Return the [X, Y] coordinate for the center point of the cell that contains the specified text.  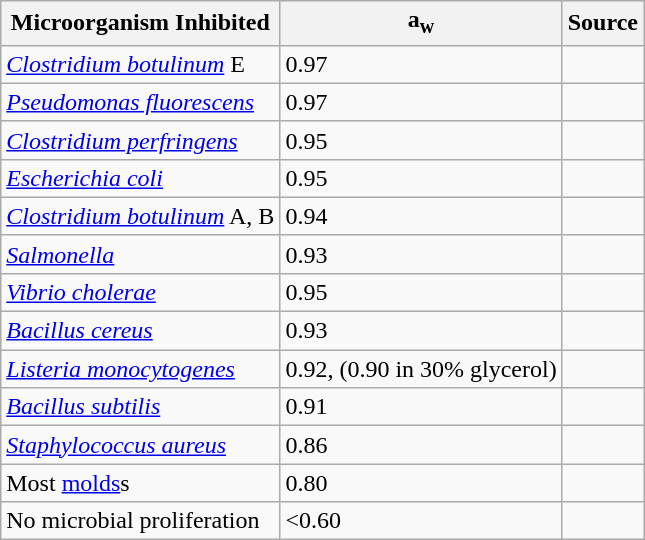
Escherichia coli [140, 178]
Clostridium perfringens [140, 140]
<0.60 [421, 521]
0.92, (0.90 in 30% glycerol) [421, 369]
Staphylococcus aureus [140, 445]
Salmonella [140, 254]
0.86 [421, 445]
Vibrio cholerae [140, 292]
Clostridium botulinum A, B [140, 216]
0.94 [421, 216]
Bacillus cereus [140, 331]
Bacillus subtilis [140, 407]
Most moldss [140, 483]
Microorganism Inhibited [140, 23]
Source [602, 23]
0.80 [421, 483]
Pseudomonas fluorescens [140, 102]
Listeria monocytogenes [140, 369]
Clostridium botulinum E [140, 64]
No microbial proliferation [140, 521]
0.91 [421, 407]
aw [421, 23]
